Find where the given text appears and provide that cell's center as (x, y) coordinate. 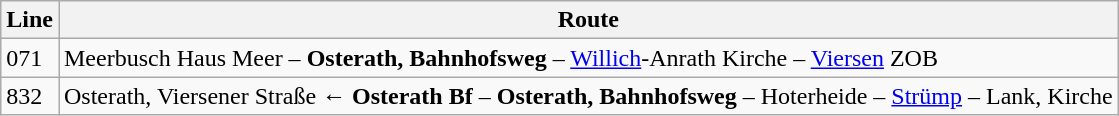
071 (30, 58)
Line (30, 20)
Osterath, Viersener Straße ← Osterath Bf – Osterath, Bahnhofsweg – Hoterheide – Strümp – Lank, Kirche (588, 96)
832 (30, 96)
Meerbusch Haus Meer – Osterath, Bahnhofsweg – Willich-Anrath Kirche – Viersen ZOB (588, 58)
Route (588, 20)
